Scan for the cell matching the given text and deliver its (x, y) coordinate at center. 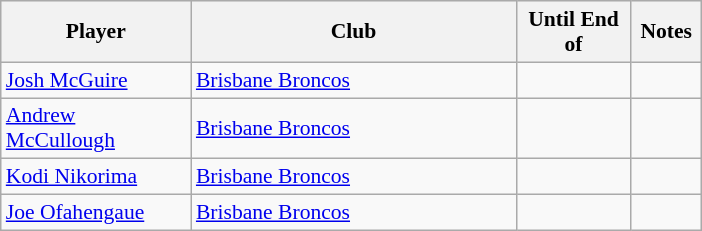
Joe Ofahengaue (96, 213)
Kodi Nikorima (96, 177)
Andrew McCullough (96, 128)
Josh McGuire (96, 80)
Club (354, 32)
Player (96, 32)
Notes (666, 32)
Until End of (574, 32)
